Return (x, y) of the center of cell containing provided text 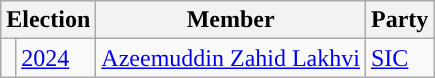
Member (231, 20)
Election (48, 20)
2024 (56, 58)
Azeemuddin Zahid Lakhvi (231, 58)
SIC (399, 58)
Party (399, 20)
